Identify which cell holds the provided text, then report its (X, Y) central coordinate. 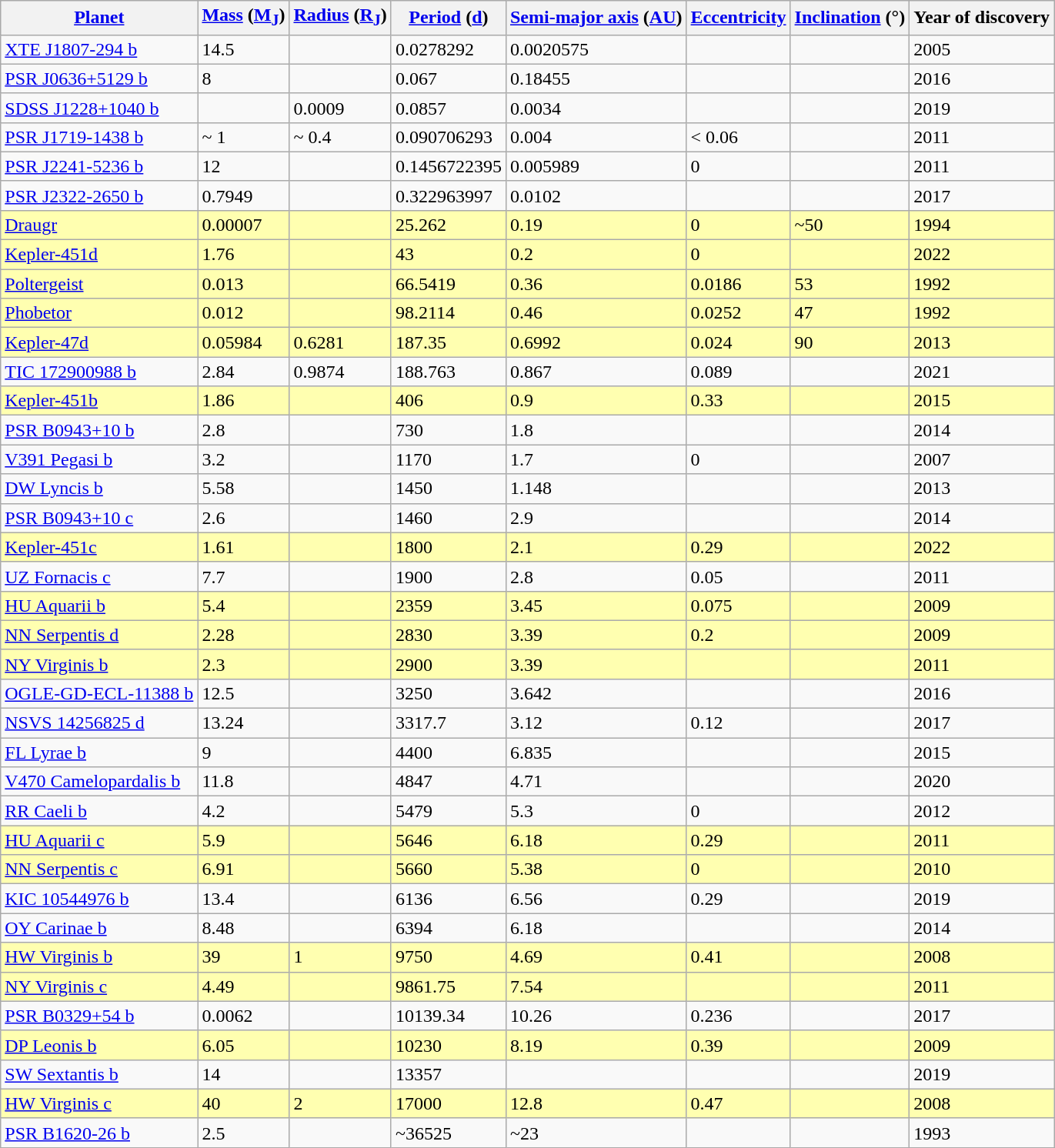
2021 (982, 372)
Kepler-451b (99, 401)
OGLE-GD-ECL-11388 b (99, 693)
3.45 (596, 606)
0.075 (739, 606)
0.089 (739, 372)
Kepler-451c (99, 547)
0.013 (243, 284)
1993 (982, 1133)
HU Aquarii c (99, 840)
730 (448, 430)
66.5419 (448, 284)
Radius (RJ) (340, 18)
1460 (448, 518)
PSR B1620-26 b (99, 1133)
2.84 (243, 372)
Kepler-451d (99, 255)
0.005989 (596, 166)
2.9 (596, 518)
Planet (99, 18)
39 (243, 957)
3317.7 (448, 723)
0.47 (739, 1103)
47 (850, 313)
NY Virginis c (99, 986)
1.148 (596, 489)
0.05 (739, 576)
2005 (982, 49)
0.39 (739, 1045)
~36525 (448, 1133)
3.12 (596, 723)
PSR J1719-1438 b (99, 137)
11.8 (243, 782)
1994 (982, 225)
5.58 (243, 489)
4.71 (596, 782)
0.0252 (739, 313)
NN Serpentis c (99, 869)
2.1 (596, 547)
12.8 (596, 1103)
406 (448, 401)
3.2 (243, 459)
0.867 (596, 372)
0.9874 (340, 372)
3250 (448, 693)
7.7 (243, 576)
5.9 (243, 840)
0.0009 (340, 108)
1.61 (243, 547)
DW Lyncis b (99, 489)
13.24 (243, 723)
0.0062 (243, 1016)
2012 (982, 811)
HW Virginis c (99, 1103)
Phobetor (99, 313)
6.05 (243, 1045)
6136 (448, 899)
2.6 (243, 518)
2 (340, 1103)
2010 (982, 869)
7.54 (596, 986)
1800 (448, 547)
RR Caeli b (99, 811)
98.2114 (448, 313)
14.5 (243, 49)
6.835 (596, 753)
6394 (448, 928)
1450 (448, 489)
90 (850, 342)
0.1456722395 (448, 166)
UZ Fornacis c (99, 576)
PSR B0943+10 b (99, 430)
XTE J1807-294 b (99, 49)
8.48 (243, 928)
4.2 (243, 811)
Poltergeist (99, 284)
PSR B0329+54 b (99, 1016)
0.00007 (243, 225)
0.46 (596, 313)
4400 (448, 753)
~ 0.4 (340, 137)
0.0857 (448, 108)
1.76 (243, 255)
1170 (448, 459)
25.262 (448, 225)
5.4 (243, 606)
2359 (448, 606)
9750 (448, 957)
0.0278292 (448, 49)
~23 (596, 1133)
0.004 (596, 137)
Eccentricity (739, 18)
8.19 (596, 1045)
0.7949 (243, 195)
43 (448, 255)
14 (243, 1074)
0.9 (596, 401)
Semi-major axis (AU) (596, 18)
1 (340, 957)
10139.34 (448, 1016)
0.12 (739, 723)
FL Lyrae b (99, 753)
10230 (448, 1045)
0.322963997 (448, 195)
0.012 (243, 313)
0.18455 (596, 78)
9861.75 (448, 986)
3.642 (596, 693)
PSR J2322-2650 b (99, 195)
187.35 (448, 342)
0.0102 (596, 195)
12.5 (243, 693)
5660 (448, 869)
HU Aquarii b (99, 606)
4.49 (243, 986)
NSVS 14256825 d (99, 723)
0.0034 (596, 108)
12 (243, 166)
NN Serpentis d (99, 635)
188.763 (448, 372)
17000 (448, 1103)
13357 (448, 1074)
0.024 (739, 342)
SW Sextantis b (99, 1074)
0.067 (448, 78)
40 (243, 1103)
TIC 172900988 b (99, 372)
2.28 (243, 635)
HW Virginis b (99, 957)
0.19 (596, 225)
Period (d) (448, 18)
2.5 (243, 1133)
NY Virginis b (99, 664)
Draugr (99, 225)
0.0186 (739, 284)
< 0.06 (739, 137)
PSR J0636+5129 b (99, 78)
4847 (448, 782)
0.36 (596, 284)
V470 Camelopardalis b (99, 782)
2020 (982, 782)
2007 (982, 459)
10.26 (596, 1016)
0.236 (739, 1016)
2830 (448, 635)
~ 1 (243, 137)
6.56 (596, 899)
2900 (448, 664)
0.33 (739, 401)
1.7 (596, 459)
OY Carinae b (99, 928)
6.91 (243, 869)
0.05984 (243, 342)
5.3 (596, 811)
5646 (448, 840)
KIC 10544976 b (99, 899)
4.69 (596, 957)
Year of discovery (982, 18)
Kepler-47d (99, 342)
~50 (850, 225)
1.8 (596, 430)
0.0020575 (596, 49)
8 (243, 78)
9 (243, 753)
0.41 (739, 957)
5479 (448, 811)
SDSS J1228+1040 b (99, 108)
1900 (448, 576)
0.090706293 (448, 137)
13.4 (243, 899)
PSR J2241-5236 b (99, 166)
0.6281 (340, 342)
PSR B0943+10 c (99, 518)
2.3 (243, 664)
Mass (MJ) (243, 18)
5.38 (596, 869)
V391 Pegasi b (99, 459)
53 (850, 284)
Inclination (°) (850, 18)
1.86 (243, 401)
0.6992 (596, 342)
DP Leonis b (99, 1045)
